Capture the cell that displays the provided text and extract its [X, Y] central coordinate. 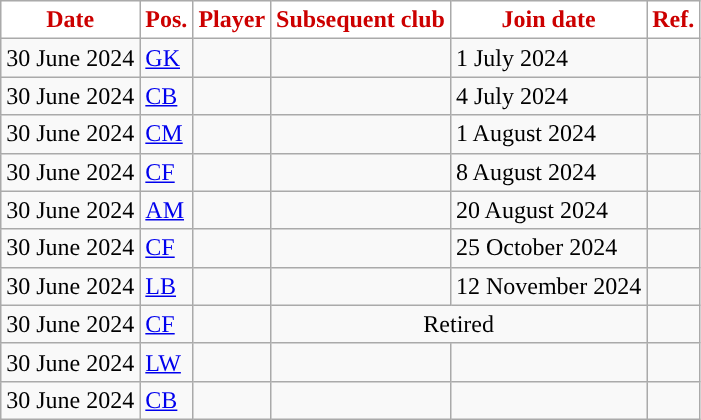
Join date [548, 20]
25 October 2024 [548, 248]
LW [166, 362]
Ref. [674, 20]
GK [166, 58]
Subsequent club [361, 20]
Player [232, 20]
20 August 2024 [548, 210]
LB [166, 286]
Date [70, 20]
8 August 2024 [548, 172]
1 August 2024 [548, 134]
AM [166, 210]
1 July 2024 [548, 58]
4 July 2024 [548, 96]
Retired [459, 324]
12 November 2024 [548, 286]
Pos. [166, 20]
CM [166, 134]
